Find where the given text appears and provide that cell's center as (X, Y) coordinate. 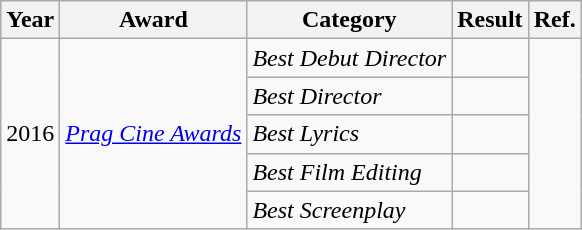
Award (154, 20)
Best Screenplay (350, 210)
Ref. (554, 20)
Year (30, 20)
Category (350, 20)
Best Lyrics (350, 134)
Prag Cine Awards (154, 134)
Best Film Editing (350, 172)
Best Director (350, 96)
2016 (30, 134)
Best Debut Director (350, 58)
Result (490, 20)
